From the cell containing the given text, extract its center point as (X, Y) coordinate. 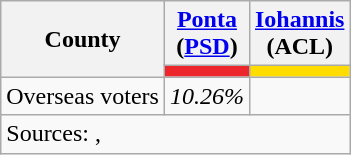
Sources: , (176, 134)
County (83, 39)
10.26% (206, 96)
Ponta(PSD) (206, 34)
Iohannis(ACL) (299, 34)
Overseas voters (83, 96)
